Pinpoint the cell where the given text exists, returning its [x, y] midpoint coordinate. 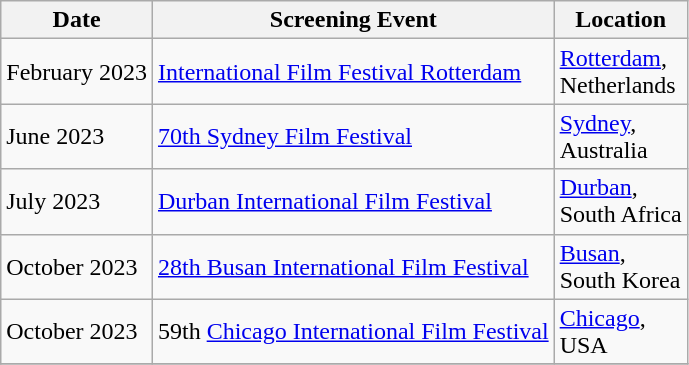
Durban International Film Festival [353, 202]
International Film Festival Rotterdam [353, 72]
February 2023 [77, 72]
28th Busan International Film Festival [353, 266]
June 2023 [77, 136]
Rotterdam,Netherlands [620, 72]
70th Sydney Film Festival [353, 136]
Screening Event [353, 20]
Date [77, 20]
July 2023 [77, 202]
Sydney,Australia [620, 136]
Location [620, 20]
Chicago,USA [620, 332]
Durban,South Africa [620, 202]
Busan,South Korea [620, 266]
59th Chicago International Film Festival [353, 332]
